Output the [x, y] coordinate of the center of the cell containing the given text.  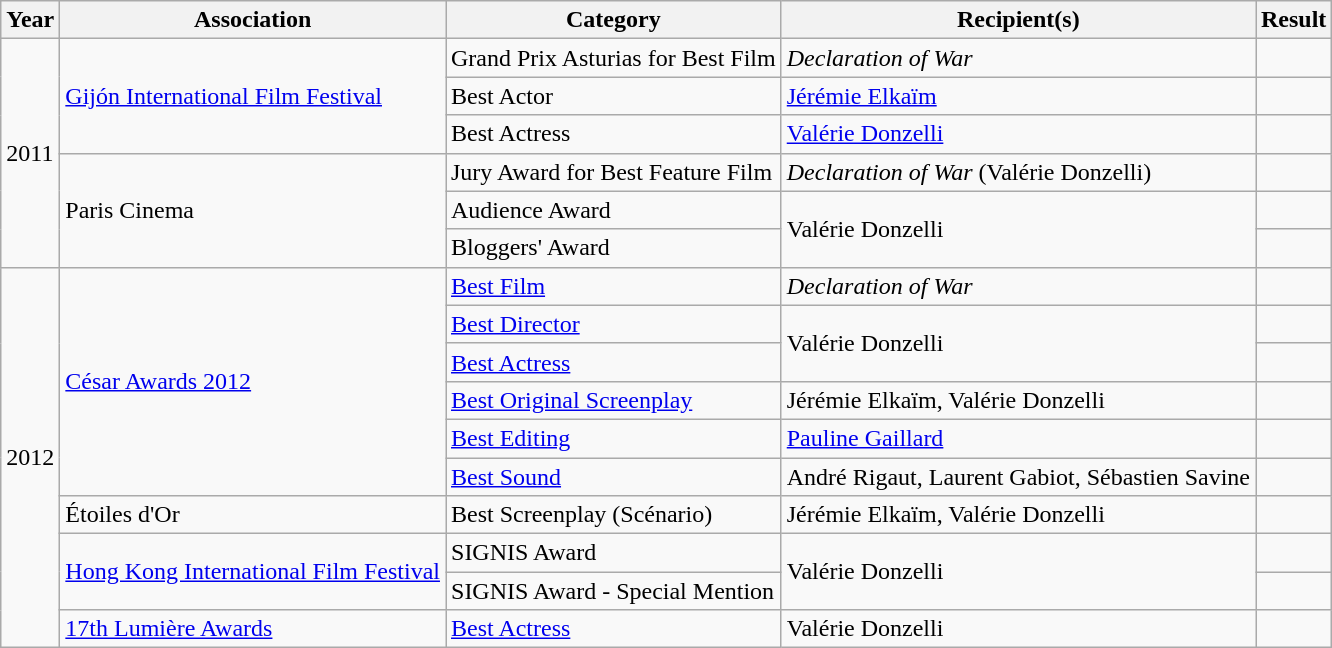
Hong Kong International Film Festival [253, 572]
Best Editing [614, 438]
Best Director [614, 324]
Audience Award [614, 210]
2011 [30, 153]
Best Actor [614, 96]
Declaration of War (Valérie Donzelli) [1018, 172]
Best Original Screenplay [614, 400]
Gijón International Film Festival [253, 96]
Association [253, 20]
Year [30, 20]
SIGNIS Award - Special Mention [614, 591]
Étoiles d'Or [253, 515]
Best Sound [614, 477]
André Rigaut, Laurent Gabiot, Sébastien Savine [1018, 477]
Paris Cinema [253, 210]
Best Film [614, 286]
17th Lumière Awards [253, 629]
Category [614, 20]
Jury Award for Best Feature Film [614, 172]
2012 [30, 458]
Grand Prix Asturias for Best Film [614, 58]
Best Screenplay (Scénario) [614, 515]
Result [1294, 20]
Recipient(s) [1018, 20]
SIGNIS Award [614, 553]
Jérémie Elkaïm [1018, 96]
Bloggers' Award [614, 248]
Pauline Gaillard [1018, 438]
César Awards 2012 [253, 381]
